Pinpoint the cell where the given text exists, returning its (x, y) midpoint coordinate. 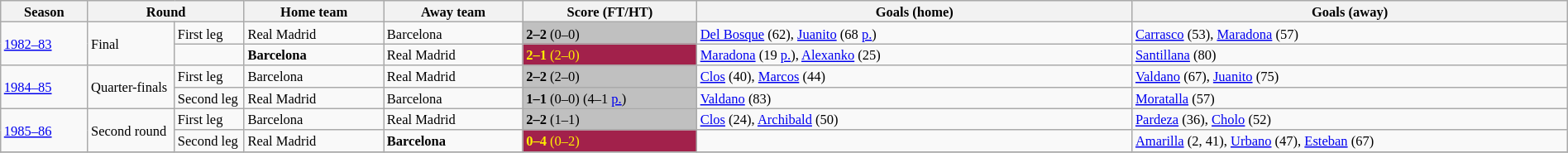
1985–86 (45, 130)
Round (165, 12)
Clos (24), Archibald (50) (915, 119)
Second round (131, 130)
Quarter-finals (131, 87)
Valdano (67), Juanito (75) (1350, 76)
2–2 (0–0) (610, 33)
Goals (home) (915, 12)
Del Bosque (62), Juanito (68 p.) (915, 33)
1–1 (0–0) (4–1 p.) (610, 98)
2–1 (2–0) (610, 55)
Valdano (83) (915, 98)
Pardeza (36), Cholo (52) (1350, 119)
Away team (453, 12)
Home team (313, 12)
Carrasco (53), Maradona (57) (1350, 33)
Final (131, 44)
2–2 (2–0) (610, 76)
Amarilla (2, 41), Urbano (47), Esteban (67) (1350, 141)
0–4 (0–2) (610, 141)
Goals (away) (1350, 12)
1982–83 (45, 44)
2–2 (1–1) (610, 119)
1984–85 (45, 87)
Score (FT/HT) (610, 12)
Santillana (80) (1350, 55)
Maradona (19 p.), Alexanko (25) (915, 55)
Season (45, 12)
Moratalla (57) (1350, 98)
Clos (40), Marcos (44) (915, 76)
